For the text-containing cell, return its midpoint in [x, y] coordinate format. 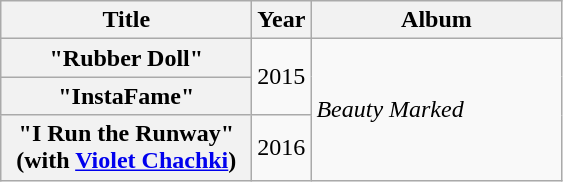
Beauty Marked [436, 110]
Year [282, 20]
"Rubber Doll" [126, 58]
2016 [282, 148]
"I Run the Runway"(with Violet Chachki) [126, 148]
"InstaFame" [126, 96]
2015 [282, 77]
Album [436, 20]
Title [126, 20]
